Return the [x, y] coordinate for the center point of the cell that contains the specified text.  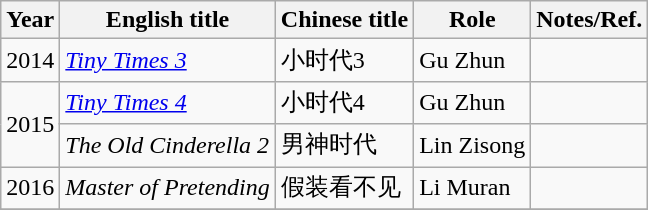
Li Muran [472, 188]
2016 [30, 188]
男神时代 [344, 146]
Chinese title [344, 20]
Tiny Times 4 [168, 102]
2014 [30, 60]
小时代3 [344, 60]
English title [168, 20]
假装看不见 [344, 188]
2015 [30, 124]
小时代4 [344, 102]
Notes/Ref. [590, 20]
Master of Pretending [168, 188]
Year [30, 20]
Role [472, 20]
Tiny Times 3 [168, 60]
Lin Zisong [472, 146]
The Old Cinderella 2 [168, 146]
